Determine the [X, Y] coordinate at the center of the cell enclosing the given text.  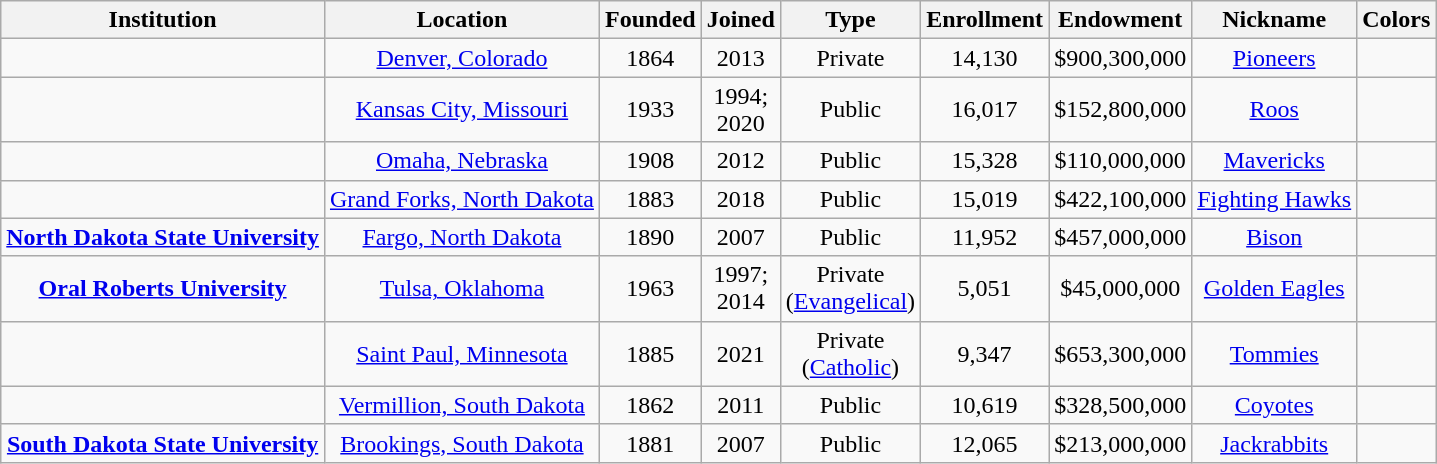
1908 [650, 161]
9,347 [985, 354]
Vermillion, South Dakota [462, 405]
1885 [650, 354]
1933 [650, 110]
Institution [163, 20]
Oral Roberts University [163, 288]
Grand Forks, North Dakota [462, 199]
10,619 [985, 405]
North Dakota State University [163, 237]
2013 [740, 58]
South Dakota State University [163, 443]
Denver, Colorado [462, 58]
2012 [740, 161]
14,130 [985, 58]
Colors [1396, 20]
$900,300,000 [1120, 58]
1883 [650, 199]
Nickname [1274, 20]
1864 [650, 58]
1890 [650, 237]
2011 [740, 405]
Mavericks [1274, 161]
1862 [650, 405]
Private(Evangelical) [850, 288]
$213,000,000 [1120, 443]
Fargo, North Dakota [462, 237]
Enrollment [985, 20]
Tommies [1274, 354]
1963 [650, 288]
Fighting Hawks [1274, 199]
Omaha, Nebraska [462, 161]
15,019 [985, 199]
Pioneers [1274, 58]
12,065 [985, 443]
Joined [740, 20]
Tulsa, Oklahoma [462, 288]
$653,300,000 [1120, 354]
Roos [1274, 110]
11,952 [985, 237]
Location [462, 20]
Jackrabbits [1274, 443]
Endowment [1120, 20]
Bison [1274, 237]
$457,000,000 [1120, 237]
$328,500,000 [1120, 405]
2018 [740, 199]
$110,000,000 [1120, 161]
$45,000,000 [1120, 288]
5,051 [985, 288]
Saint Paul, Minnesota [462, 354]
Private(Catholic) [850, 354]
1994;2020 [740, 110]
$152,800,000 [1120, 110]
Kansas City, Missouri [462, 110]
Founded [650, 20]
16,017 [985, 110]
Type [850, 20]
Golden Eagles [1274, 288]
$422,100,000 [1120, 199]
1997;2014 [740, 288]
Private [850, 58]
2021 [740, 354]
1881 [650, 443]
Coyotes [1274, 405]
15,328 [985, 161]
Brookings, South Dakota [462, 443]
